Determine the [x, y] coordinate at the center of the cell enclosing the given text.  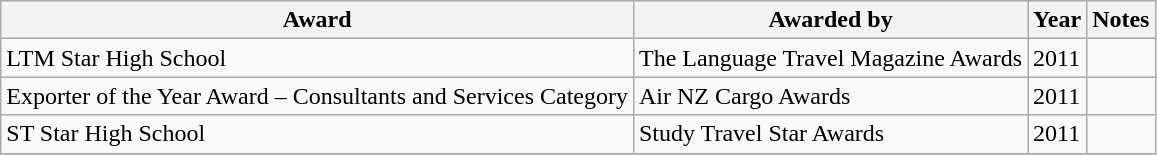
Study Travel Star Awards [830, 134]
The Language Travel Magazine Awards [830, 58]
Year [1058, 20]
LTM Star High School [318, 58]
Notes [1121, 20]
Air NZ Cargo Awards [830, 96]
Award [318, 20]
ST Star High School [318, 134]
Exporter of the Year Award – Consultants and Services Category [318, 96]
Awarded by [830, 20]
